Return [x, y] of the center of cell containing provided text 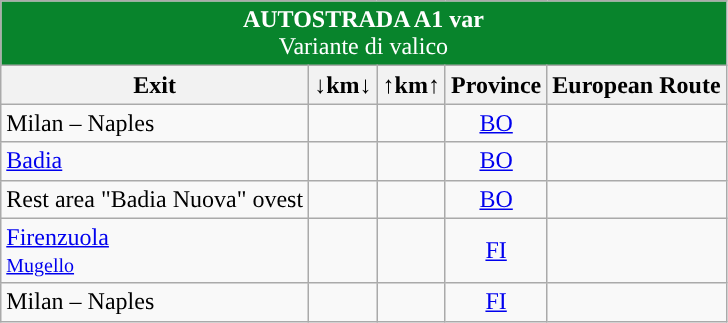
FirenzuolaMugello [155, 250]
AUTOSTRADA A1 varVariante di valico [364, 34]
↑km↑ [411, 85]
European Route [636, 85]
↓km↓ [343, 85]
Province [496, 85]
Badia [155, 161]
Rest area "Badia Nuova" ovest [155, 199]
Exit [155, 85]
